Locate the cell with the specified text and output its (X, Y) center coordinate. 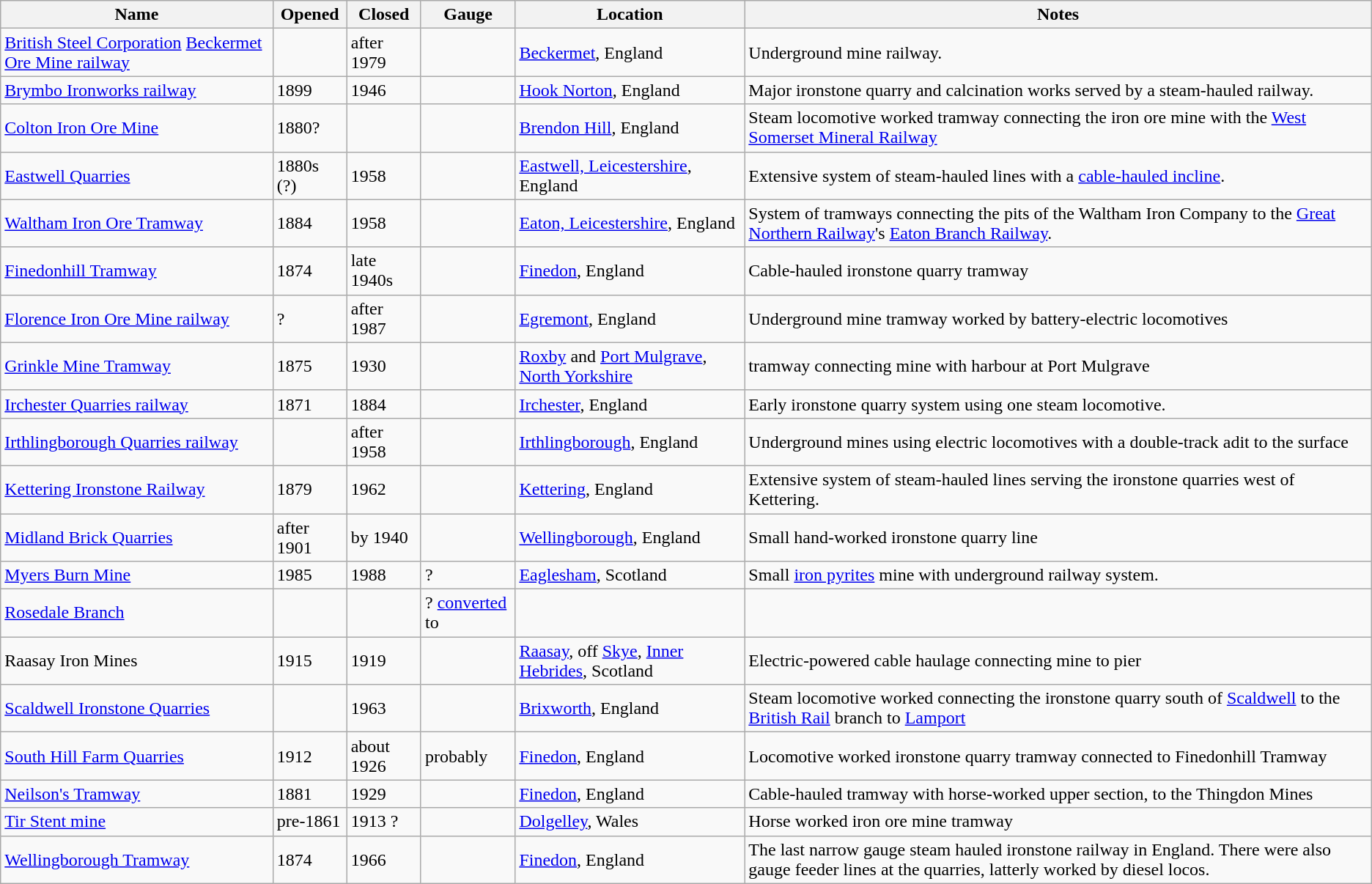
1988 (384, 575)
tramway connecting mine with harbour at Port Mulgrave (1058, 367)
after 1901 (309, 537)
Underground mine railway. (1058, 53)
1962 (384, 490)
1880? (309, 128)
probably (468, 756)
Colton Iron Ore Mine (136, 128)
1912 (309, 756)
Brixworth, England (630, 708)
South Hill Farm Quarries (136, 756)
1915 (309, 661)
Underground mines using electric locomotives with a double-track adit to the surface (1058, 441)
Underground mine tramway worked by battery-electric locomotives (1058, 318)
1881 (309, 794)
Irthlingborough, England (630, 441)
about 1926 (384, 756)
Major ironstone quarry and calcination works served by a steam-hauled railway. (1058, 90)
1919 (384, 661)
Opened (309, 15)
Waltham Iron Ore Tramway (136, 223)
The last narrow gauge steam hauled ironstone railway in England. There were also gauge feeder lines at the quarries, latterly worked by diesel locos. (1058, 859)
Wellingborough, England (630, 537)
Kettering Ironstone Railway (136, 490)
Grinkle Mine Tramway (136, 367)
Small hand-worked ironstone quarry line (1058, 537)
Wellingborough Tramway (136, 859)
Florence Iron Ore Mine railway (136, 318)
Eaglesham, Scotland (630, 575)
British Steel Corporation Beckermet Ore Mine railway (136, 53)
Gauge (468, 15)
Small iron pyrites mine with underground railway system. (1058, 575)
1929 (384, 794)
Dolgelley, Wales (630, 822)
1985 (309, 575)
Brendon Hill, England (630, 128)
1879 (309, 490)
1880s (?) (309, 176)
Cable-hauled tramway with horse-worked upper section, to the Thingdon Mines (1058, 794)
Raasay Iron Mines (136, 661)
1946 (384, 90)
1913 ? (384, 822)
Locomotive worked ironstone quarry tramway connected to Finedonhill Tramway (1058, 756)
? converted to (468, 613)
Closed (384, 15)
Early ironstone quarry system using one steam locomotive. (1058, 404)
by 1940 (384, 537)
Extensive system of steam-hauled lines with a cable-hauled incline. (1058, 176)
Hook Norton, England (630, 90)
pre-1861 (309, 822)
Extensive system of steam-hauled lines serving the ironstone quarries west of Kettering. (1058, 490)
after 1987 (384, 318)
Rosedale Branch (136, 613)
Beckermet, England (630, 53)
Irthlingborough Quarries railway (136, 441)
1871 (309, 404)
after 1979 (384, 53)
Scaldwell Ironstone Quarries (136, 708)
Horse worked iron ore mine tramway (1058, 822)
after 1958 (384, 441)
Electric-powered cable haulage connecting mine to pier (1058, 661)
Steam locomotive worked tramway connecting the iron ore mine with the West Somerset Mineral Railway (1058, 128)
Name (136, 15)
Eastwell, Leicestershire, England (630, 176)
Eastwell Quarries (136, 176)
Eaton, Leicestershire, England (630, 223)
Kettering, England (630, 490)
1899 (309, 90)
Tir Stent mine (136, 822)
Notes (1058, 15)
Irchester Quarries railway (136, 404)
Raasay, off Skye, Inner Hebrides, Scotland (630, 661)
1875 (309, 367)
Egremont, England (630, 318)
Cable-hauled ironstone quarry tramway (1058, 271)
1966 (384, 859)
1930 (384, 367)
Neilson's Tramway (136, 794)
Irchester, England (630, 404)
Midland Brick Quarries (136, 537)
Myers Burn Mine (136, 575)
Finedonhill Tramway (136, 271)
Steam locomotive worked connecting the ironstone quarry south of Scaldwell to the British Rail branch to Lamport (1058, 708)
Roxby and Port Mulgrave, North Yorkshire (630, 367)
1963 (384, 708)
Brymbo Ironworks railway (136, 90)
Location (630, 15)
System of tramways connecting the pits of the Waltham Iron Company to the Great Northern Railway's Eaton Branch Railway. (1058, 223)
late 1940s (384, 271)
